For the text-containing cell, return its midpoint in [x, y] coordinate format. 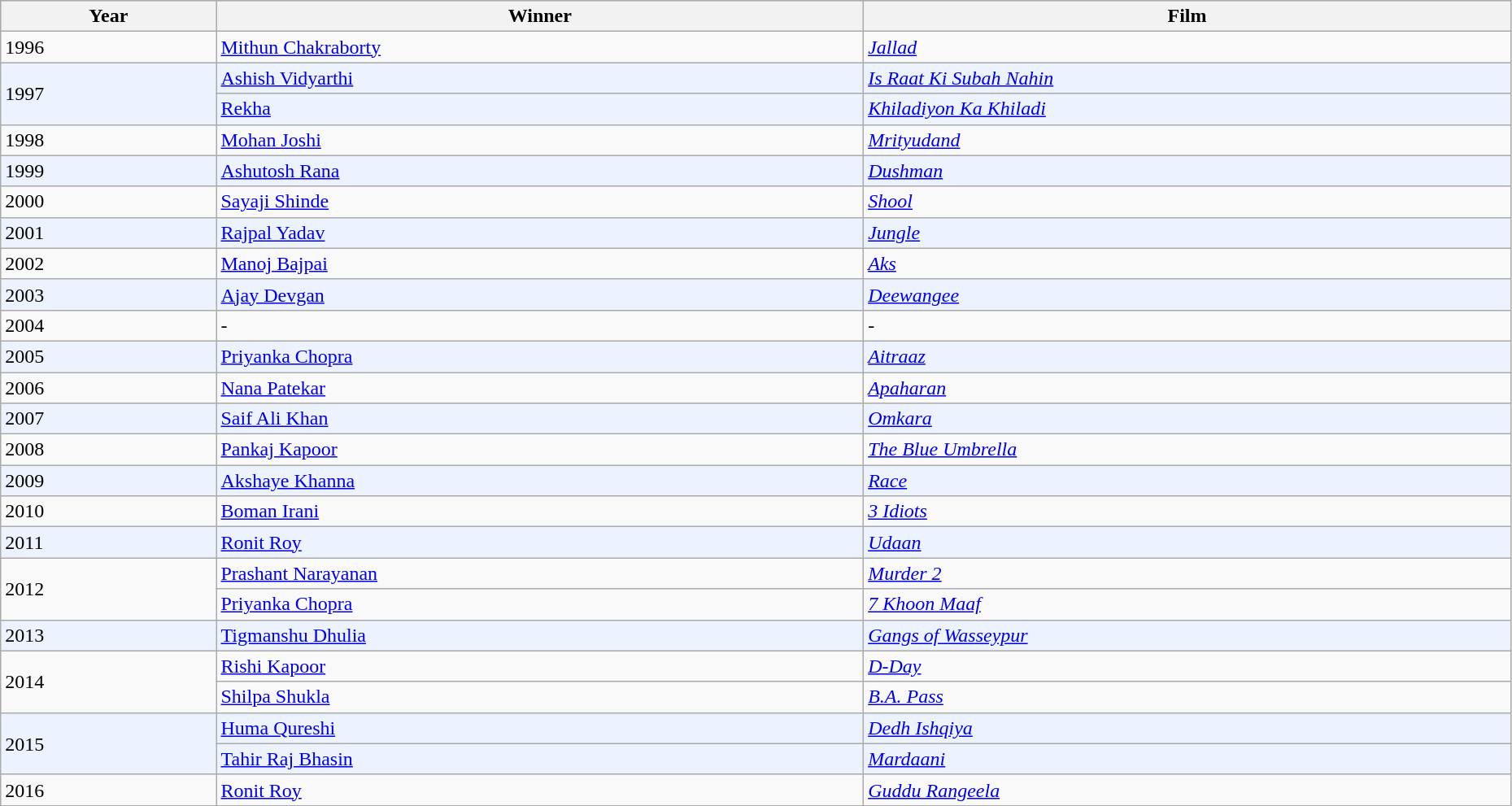
Dushman [1187, 171]
Shilpa Shukla [540, 697]
Omkara [1187, 419]
2003 [109, 294]
Film [1187, 16]
Udaan [1187, 542]
Gangs of Wasseypur [1187, 635]
Mohan Joshi [540, 140]
Rekha [540, 109]
B.A. Pass [1187, 697]
Jallad [1187, 47]
Sayaji Shinde [540, 202]
Pankaj Kapoor [540, 450]
Dedh Ishqiya [1187, 728]
2016 [109, 790]
2004 [109, 325]
2011 [109, 542]
Rishi Kapoor [540, 666]
2013 [109, 635]
2015 [109, 743]
2014 [109, 682]
Akshaye Khanna [540, 481]
Shool [1187, 202]
Mardaani [1187, 759]
2008 [109, 450]
Ashish Vidyarthi [540, 78]
3 Idiots [1187, 512]
2010 [109, 512]
Huma Qureshi [540, 728]
2001 [109, 233]
Race [1187, 481]
Tahir Raj Bhasin [540, 759]
Deewangee [1187, 294]
2007 [109, 419]
Boman Irani [540, 512]
Tigmanshu Dhulia [540, 635]
Aks [1187, 264]
Manoj Bajpai [540, 264]
Jungle [1187, 233]
1999 [109, 171]
D-Day [1187, 666]
2002 [109, 264]
7 Khoon Maaf [1187, 604]
Is Raat Ki Subah Nahin [1187, 78]
Year [109, 16]
The Blue Umbrella [1187, 450]
1996 [109, 47]
Mrityudand [1187, 140]
2005 [109, 356]
Saif Ali Khan [540, 419]
2009 [109, 481]
Aitraaz [1187, 356]
Nana Patekar [540, 388]
Ashutosh Rana [540, 171]
Guddu Rangeela [1187, 790]
Rajpal Yadav [540, 233]
Prashant Narayanan [540, 573]
2000 [109, 202]
Winner [540, 16]
1998 [109, 140]
Murder 2 [1187, 573]
Ajay Devgan [540, 294]
2006 [109, 388]
Mithun Chakraborty [540, 47]
Apaharan [1187, 388]
1997 [109, 94]
Khiladiyon Ka Khiladi [1187, 109]
2012 [109, 589]
